Scan for the cell matching the given text and deliver its (X, Y) coordinate at center. 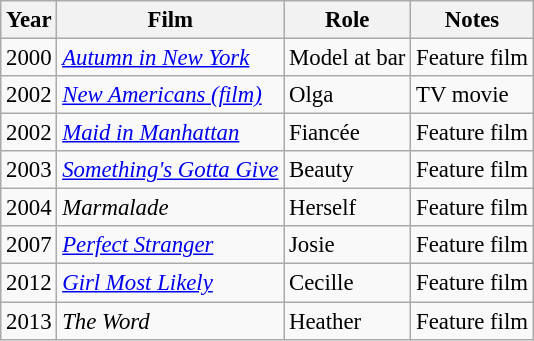
Olga (348, 95)
TV movie (472, 95)
Perfect Stranger (170, 245)
Role (348, 20)
Film (170, 20)
Maid in Manhattan (170, 133)
Herself (348, 208)
Cecille (348, 283)
2004 (29, 208)
Fiancée (348, 133)
2012 (29, 283)
Something's Gotta Give (170, 170)
2003 (29, 170)
Girl Most Likely (170, 283)
Josie (348, 245)
Notes (472, 20)
Marmalade (170, 208)
The Word (170, 321)
2000 (29, 58)
Model at bar (348, 58)
New Americans (film) (170, 95)
Autumn in New York (170, 58)
Year (29, 20)
Heather (348, 321)
Beauty (348, 170)
2007 (29, 245)
2013 (29, 321)
